Find where the given text appears and provide that cell's center as (x, y) coordinate. 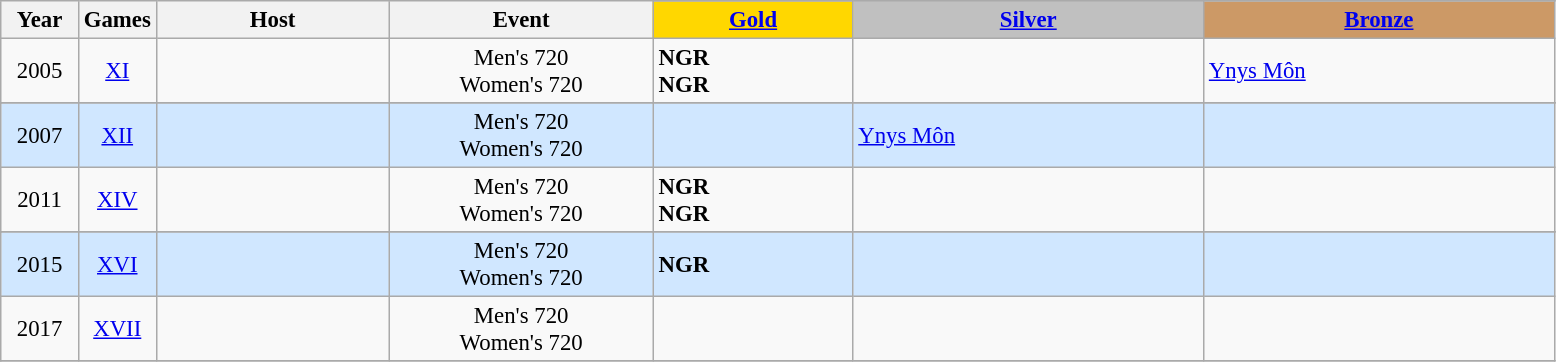
XII (117, 136)
2007 (40, 136)
Silver (1028, 20)
2017 (40, 330)
Games (117, 20)
XI (117, 72)
NGR (753, 264)
XIV (117, 200)
Bronze (1380, 20)
2011 (40, 200)
2005 (40, 72)
Gold (753, 20)
Year (40, 20)
2015 (40, 264)
XVI (117, 264)
XVII (117, 330)
Host (272, 20)
Event (521, 20)
